Extract the (x, y) coordinate from the center of the cell holding the provided text.  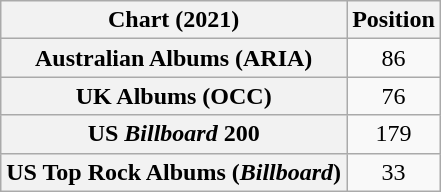
Position (394, 20)
33 (394, 172)
Australian Albums (ARIA) (174, 58)
UK Albums (OCC) (174, 96)
86 (394, 58)
76 (394, 96)
US Billboard 200 (174, 134)
179 (394, 134)
Chart (2021) (174, 20)
US Top Rock Albums (Billboard) (174, 172)
